Locate the cell with the specified text and output its [X, Y] center coordinate. 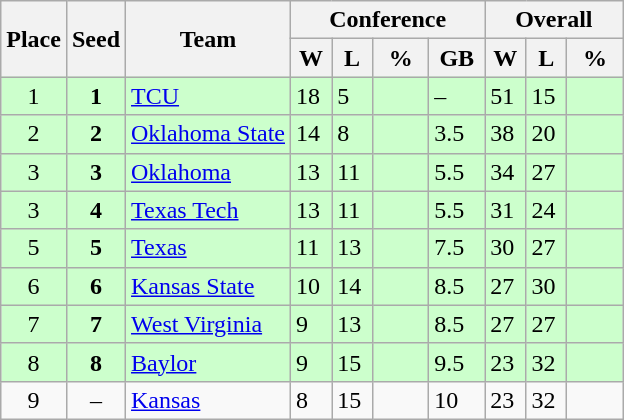
Texas [208, 248]
Conference [388, 20]
West Virginia [208, 324]
Seed [96, 39]
38 [506, 134]
34 [506, 172]
Oklahoma [208, 172]
Kansas State [208, 286]
18 [312, 96]
Team [208, 39]
31 [506, 210]
Overall [554, 20]
9.5 [457, 362]
Kansas [208, 400]
Baylor [208, 362]
GB [457, 58]
Place [34, 39]
TCU [208, 96]
7.5 [457, 248]
Texas Tech [208, 210]
Oklahoma State [208, 134]
4 [96, 210]
20 [546, 134]
3.5 [457, 134]
24 [546, 210]
51 [506, 96]
